Identify which cell holds the provided text, then report its (x, y) central coordinate. 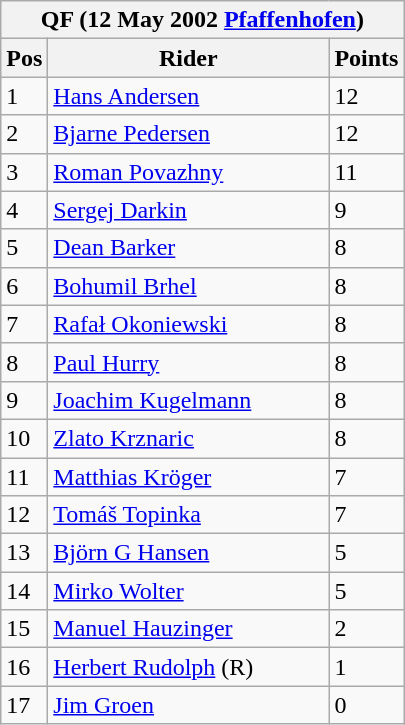
0 (366, 705)
Points (366, 58)
Mirko Wolter (188, 591)
Rafał Okoniewski (188, 324)
Bjarne Pedersen (188, 134)
Zlato Krznaric (188, 438)
3 (24, 172)
Matthias Kröger (188, 477)
17 (24, 705)
Paul Hurry (188, 362)
Pos (24, 58)
4 (24, 210)
10 (24, 438)
16 (24, 667)
Roman Povazhny (188, 172)
Björn G Hansen (188, 553)
Bohumil Brhel (188, 286)
Jim Groen (188, 705)
QF (12 May 2002 Pfaffenhofen) (202, 20)
Sergej Darkin (188, 210)
Dean Barker (188, 248)
Manuel Hauzinger (188, 629)
15 (24, 629)
Tomáš Topinka (188, 515)
14 (24, 591)
13 (24, 553)
Hans Andersen (188, 96)
6 (24, 286)
Joachim Kugelmann (188, 400)
Herbert Rudolph (R) (188, 667)
Rider (188, 58)
